Return (x, y) of the center of cell containing provided text 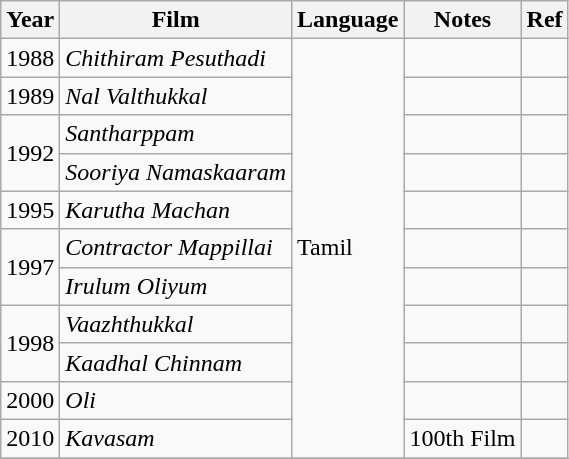
2010 (30, 438)
1997 (30, 267)
Vaazhthukkal (176, 324)
Irulum Oliyum (176, 286)
Sooriya Namaskaaram (176, 172)
Year (30, 20)
2000 (30, 400)
Chithiram Pesuthadi (176, 58)
Notes (462, 20)
Tamil (348, 248)
1989 (30, 96)
Karutha Machan (176, 210)
Kaadhal Chinnam (176, 362)
Nal Valthukkal (176, 96)
Film (176, 20)
Language (348, 20)
1998 (30, 343)
Contractor Mappillai (176, 248)
1988 (30, 58)
1995 (30, 210)
Oli (176, 400)
1992 (30, 153)
Kavasam (176, 438)
Ref (544, 20)
Santharppam (176, 134)
100th Film (462, 438)
